Pinpoint the cell where the given text exists, returning its [x, y] midpoint coordinate. 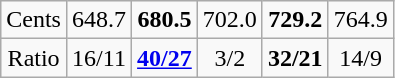
3/2 [230, 58]
702.0 [230, 20]
648.7 [98, 20]
680.5 [165, 20]
32/21 [295, 58]
764.9 [360, 20]
729.2 [295, 20]
40/27 [165, 58]
16/11 [98, 58]
Cents [34, 20]
14/9 [360, 58]
Ratio [34, 58]
